From the cell containing the given text, extract its center point as [X, Y] coordinate. 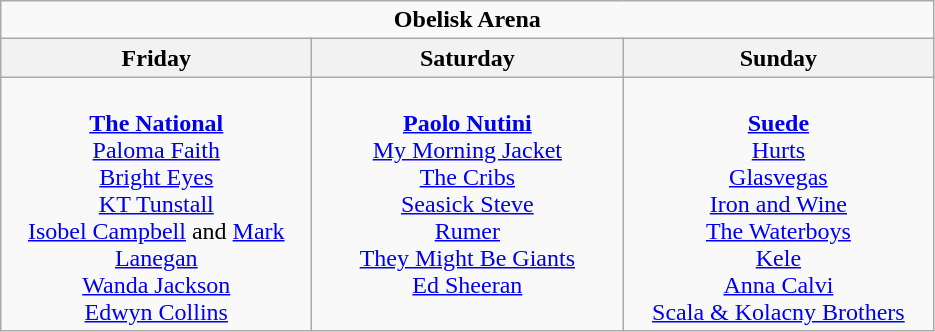
Sunday [778, 58]
The National Paloma Faith Bright Eyes KT Tunstall Isobel Campbell and Mark Lanegan Wanda Jackson Edwyn Collins [156, 204]
Paolo Nutini My Morning Jacket The Cribs Seasick Steve Rumer They Might Be Giants Ed Sheeran [468, 204]
Suede Hurts Glasvegas Iron and Wine The Waterboys Kele Anna Calvi Scala & Kolacny Brothers [778, 204]
Friday [156, 58]
Obelisk Arena [468, 20]
Saturday [468, 58]
